Determine the [x, y] coordinate at the center of the cell enclosing the given text.  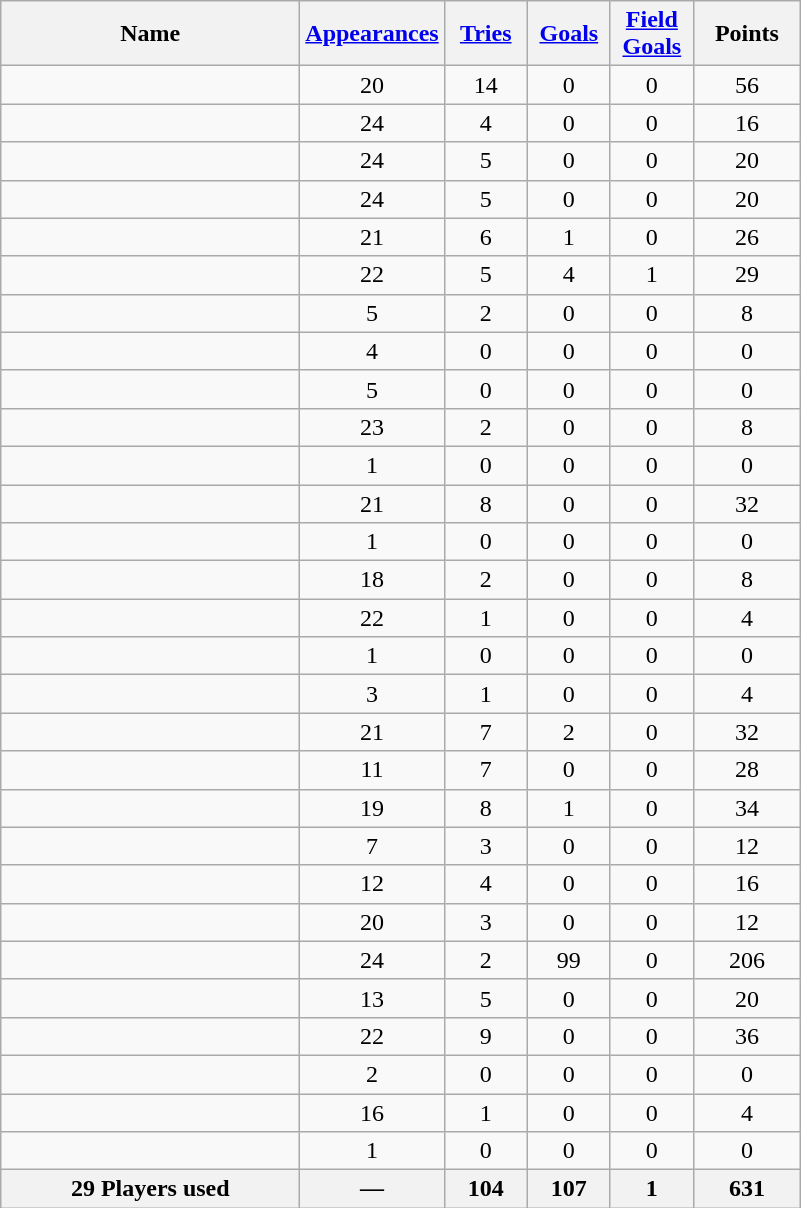
28 [746, 770]
Field Goals [652, 34]
Appearances [372, 34]
34 [746, 808]
19 [372, 808]
13 [372, 998]
9 [486, 1036]
Name [150, 34]
26 [746, 237]
11 [372, 770]
14 [486, 85]
23 [372, 427]
56 [746, 85]
Goals [568, 34]
104 [486, 1189]
6 [486, 237]
29 Players used [150, 1189]
18 [372, 580]
29 [746, 275]
Points [746, 34]
107 [568, 1189]
36 [746, 1036]
631 [746, 1189]
99 [568, 960]
Tries [486, 34]
— [372, 1189]
206 [746, 960]
